Output the (X, Y) coordinate of the center of the cell containing the given text.  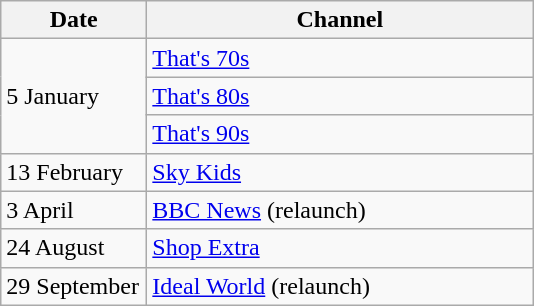
BBC News (relaunch) (340, 210)
Shop Extra (340, 248)
That's 70s (340, 58)
Sky Kids (340, 172)
24 August (74, 248)
That's 90s (340, 134)
Date (74, 20)
29 September (74, 286)
5 January (74, 96)
That's 80s (340, 96)
13 February (74, 172)
Ideal World (relaunch) (340, 286)
Channel (340, 20)
3 April (74, 210)
